Output the (X, Y) coordinate of the center of the cell containing the given text.  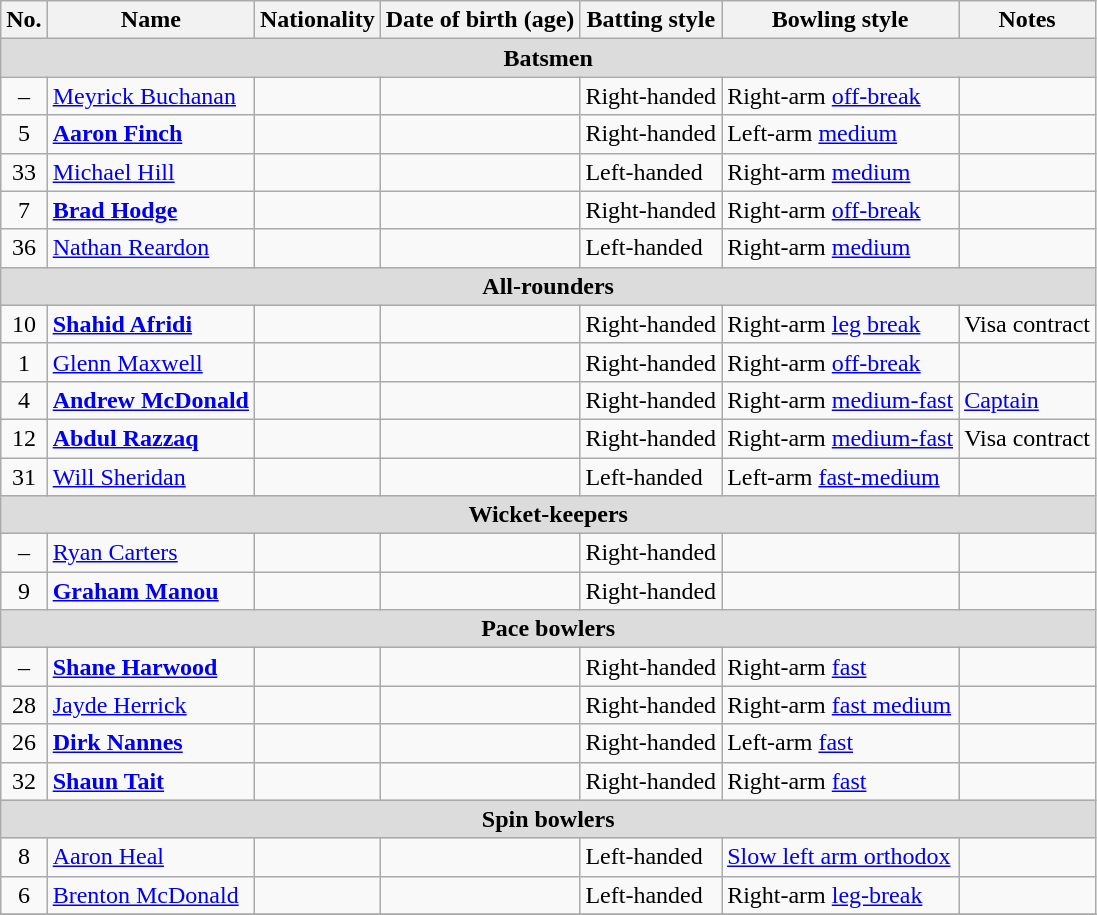
Jayde Herrick (150, 705)
Slow left arm orthodox (840, 857)
Shaun Tait (150, 781)
Aaron Heal (150, 857)
All-rounders (548, 286)
31 (24, 477)
8 (24, 857)
7 (24, 210)
32 (24, 781)
Left-arm fast-medium (840, 477)
Batsmen (548, 58)
Shane Harwood (150, 667)
Meyrick Buchanan (150, 96)
Wicket-keepers (548, 515)
5 (24, 134)
Glenn Maxwell (150, 362)
Spin bowlers (548, 819)
9 (24, 591)
1 (24, 362)
Batting style (651, 20)
Brad Hodge (150, 210)
Date of birth (age) (480, 20)
Captain (1028, 400)
33 (24, 172)
Dirk Nannes (150, 743)
Right-arm leg break (840, 324)
Right-arm leg-break (840, 895)
Name (150, 20)
Andrew McDonald (150, 400)
12 (24, 438)
Pace bowlers (548, 629)
Michael Hill (150, 172)
Notes (1028, 20)
Bowling style (840, 20)
10 (24, 324)
Will Sheridan (150, 477)
Nationality (317, 20)
Brenton McDonald (150, 895)
Left-arm fast (840, 743)
Abdul Razzaq (150, 438)
No. (24, 20)
26 (24, 743)
28 (24, 705)
Shahid Afridi (150, 324)
Left-arm medium (840, 134)
Ryan Carters (150, 553)
Graham Manou (150, 591)
Nathan Reardon (150, 248)
6 (24, 895)
4 (24, 400)
Right-arm fast medium (840, 705)
36 (24, 248)
Aaron Finch (150, 134)
